Extract the [x, y] coordinate from the center of the cell holding the provided text.  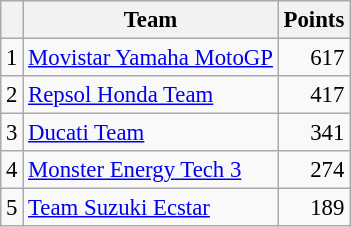
Ducati Team [151, 133]
1 [12, 58]
Repsol Honda Team [151, 95]
Points [314, 20]
274 [314, 170]
Movistar Yamaha MotoGP [151, 58]
Team Suzuki Ecstar [151, 208]
5 [12, 208]
2 [12, 95]
617 [314, 58]
3 [12, 133]
417 [314, 95]
341 [314, 133]
4 [12, 170]
Monster Energy Tech 3 [151, 170]
Team [151, 20]
189 [314, 208]
